Pinpoint the cell where the given text exists, returning its (x, y) midpoint coordinate. 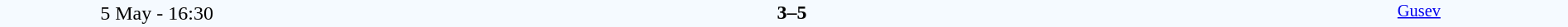
5 May - 16:30 (157, 13)
Gusev (1419, 13)
3–5 (791, 12)
